Return the [X, Y] coordinate for the center point of the cell that contains the specified text.  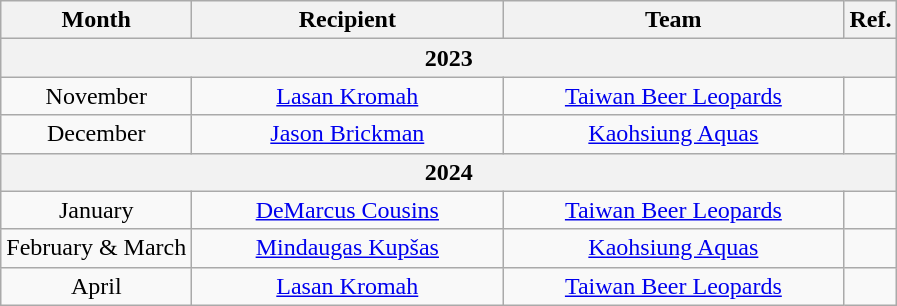
Mindaugas Kupšas [348, 248]
April [96, 286]
January [96, 210]
December [96, 134]
Jason Brickman [348, 134]
February & March [96, 248]
DeMarcus Cousins [348, 210]
2023 [449, 58]
Team [674, 20]
2024 [449, 172]
November [96, 96]
Ref. [870, 20]
Recipient [348, 20]
Month [96, 20]
